Extract the (x, y) coordinate from the center of the cell holding the provided text.  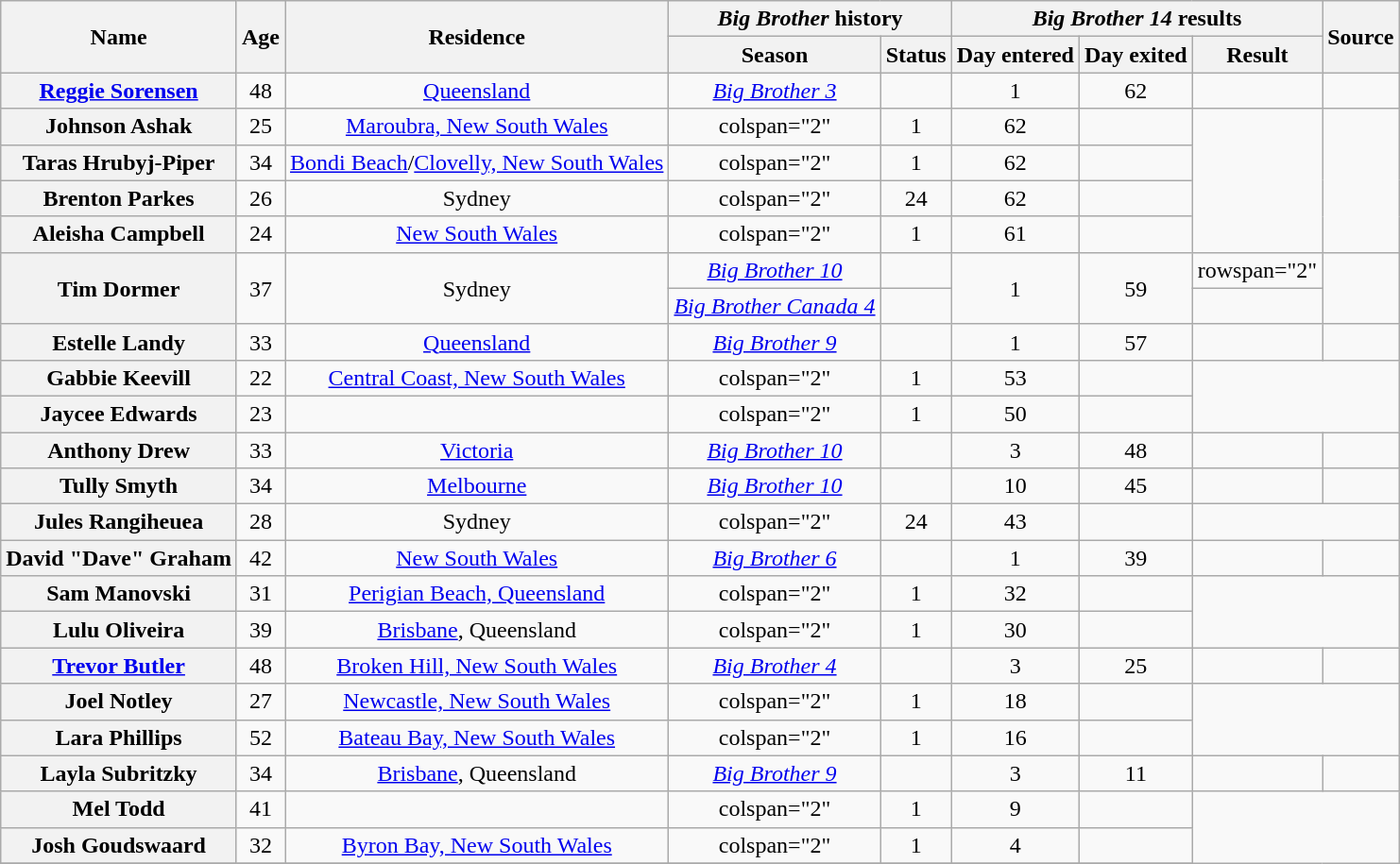
42 (261, 558)
Johnson Ashak (119, 127)
52 (261, 737)
Taras Hrubyj-Piper (119, 162)
18 (1015, 702)
30 (1015, 630)
Big Brother history (811, 19)
Byron Bay, New South Wales (477, 845)
31 (261, 594)
27 (261, 702)
Season (775, 55)
41 (261, 809)
Lulu Oliveira (119, 630)
Day exited (1135, 55)
Bondi Beach/Clovelly, New South Wales (477, 162)
Anthony Drew (119, 450)
Result (1257, 55)
Big Brother 4 (775, 666)
Newcastle, New South Wales (477, 702)
Status (916, 55)
9 (1015, 809)
Trevor Butler (119, 666)
Tully Smyth (119, 486)
Maroubra, New South Wales (477, 127)
Day entered (1015, 55)
Jaycee Edwards (119, 414)
11 (1135, 773)
37 (261, 288)
Big Brother Canada 4 (775, 306)
Broken Hill, New South Wales (477, 666)
Lara Phillips (119, 737)
43 (1015, 522)
22 (261, 378)
50 (1015, 414)
57 (1135, 342)
45 (1135, 486)
Big Brother 3 (775, 91)
Name (119, 37)
Tim Dormer (119, 288)
Source (1360, 37)
David "Dave" Graham (119, 558)
10 (1015, 486)
Victoria (477, 450)
Mel Todd (119, 809)
Reggie Sorensen (119, 91)
Bateau Bay, New South Wales (477, 737)
Estelle Landy (119, 342)
Gabbie Keevill (119, 378)
26 (261, 198)
Brenton Parkes (119, 198)
Residence (477, 37)
Layla Subritzky (119, 773)
Josh Goudswaard (119, 845)
59 (1135, 288)
Jules Rangiheuea (119, 522)
Central Coast, New South Wales (477, 378)
Big Brother 6 (775, 558)
23 (261, 414)
53 (1015, 378)
Melbourne (477, 486)
4 (1015, 845)
Joel Notley (119, 702)
28 (261, 522)
61 (1015, 234)
16 (1015, 737)
Big Brother 14 results (1136, 19)
Perigian Beach, Queensland (477, 594)
Age (261, 37)
Sam Manovski (119, 594)
rowspan="2" (1257, 270)
Aleisha Campbell (119, 234)
